Extract the [x, y] coordinate from the center of the cell holding the provided text.  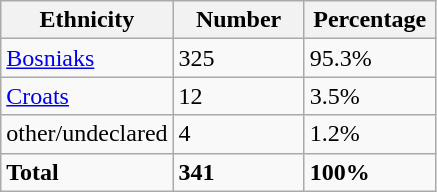
1.2% [370, 134]
325 [238, 58]
3.5% [370, 96]
95.3% [370, 58]
341 [238, 172]
Percentage [370, 20]
12 [238, 96]
100% [370, 172]
4 [238, 134]
Ethnicity [87, 20]
Bosniaks [87, 58]
other/undeclared [87, 134]
Number [238, 20]
Croats [87, 96]
Total [87, 172]
